Scan for the cell matching the given text and deliver its [x, y] coordinate at center. 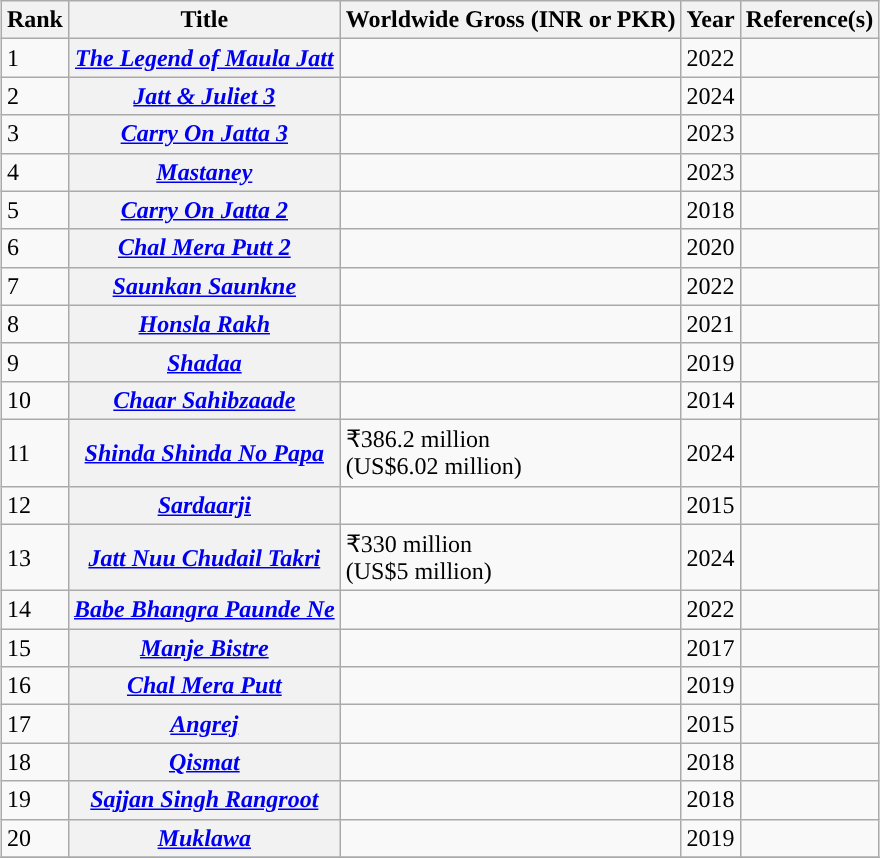
Title [204, 20]
Shinda Shinda No Papa [204, 452]
10 [34, 400]
Jatt Nuu Chudail Takri [204, 558]
5 [34, 210]
19 [34, 800]
Jatt & Juliet 3 [204, 96]
2021 [710, 324]
8 [34, 324]
Chaar Sahibzaade [204, 400]
Carry On Jatta 3 [204, 134]
Shadaa [204, 362]
The Legend of Maula Jatt [204, 58]
Sajjan Singh Rangroot [204, 800]
16 [34, 686]
15 [34, 648]
Rank [34, 20]
14 [34, 610]
2020 [710, 248]
Worldwide Gross (INR or PKR) [510, 20]
Mastaney [204, 172]
Muklawa [204, 838]
18 [34, 762]
₹330 million(US$5 million) [510, 558]
1 [34, 58]
Babe Bhangra Paunde Ne [204, 610]
Reference(s) [810, 20]
₹386.2 million(US$6.02 million) [510, 452]
Saunkan Saunkne [204, 286]
4 [34, 172]
Chal Mera Putt 2 [204, 248]
7 [34, 286]
Qismat [204, 762]
Year [710, 20]
17 [34, 724]
Sardaarji [204, 505]
2017 [710, 648]
Manje Bistre [204, 648]
12 [34, 505]
20 [34, 838]
2 [34, 96]
Angrej [204, 724]
13 [34, 558]
Chal Mera Putt [204, 686]
Honsla Rakh [204, 324]
3 [34, 134]
2014 [710, 400]
6 [34, 248]
Carry On Jatta 2 [204, 210]
9 [34, 362]
11 [34, 452]
